Provide the [x, y] coordinate of the cell's center where the given text is located.  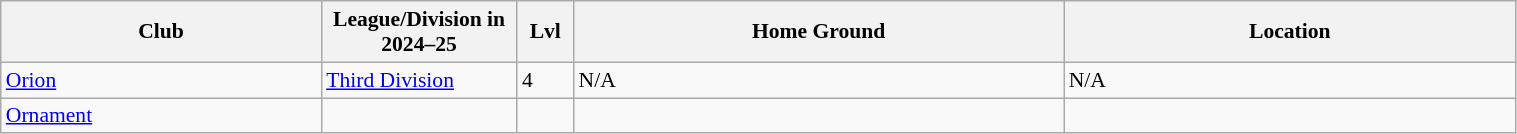
Location [1290, 32]
Third Division [419, 80]
4 [546, 80]
Ornament [161, 116]
Club [161, 32]
League/Division in 2024–25 [419, 32]
Lvl [546, 32]
Home Ground [819, 32]
Orion [161, 80]
